Capture the cell that displays the provided text and extract its [X, Y] central coordinate. 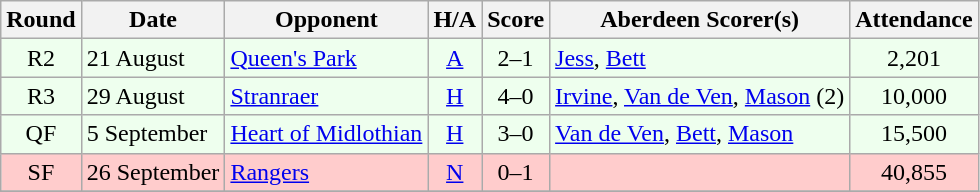
2–1 [516, 58]
29 August [153, 96]
4–0 [516, 96]
Queen's Park [326, 58]
Heart of Midlothian [326, 134]
QF [41, 134]
Opponent [326, 20]
Rangers [326, 172]
Irvine, Van de Ven, Mason (2) [700, 96]
Date [153, 20]
21 August [153, 58]
Aberdeen Scorer(s) [700, 20]
Round [41, 20]
SF [41, 172]
40,855 [914, 172]
10,000 [914, 96]
R2 [41, 58]
3–0 [516, 134]
26 September [153, 172]
A [455, 58]
Attendance [914, 20]
H/A [455, 20]
Jess, Bett [700, 58]
Van de Ven, Bett, Mason [700, 134]
Stranraer [326, 96]
R3 [41, 96]
15,500 [914, 134]
Score [516, 20]
5 September [153, 134]
0–1 [516, 172]
N [455, 172]
2,201 [914, 58]
